For the text-containing cell, return its midpoint in (x, y) coordinate format. 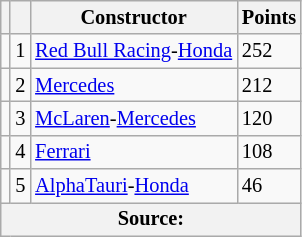
Constructor (134, 17)
2 (20, 85)
5 (20, 186)
212 (269, 85)
Ferrari (134, 152)
252 (269, 51)
McLaren-Mercedes (134, 118)
Red Bull Racing-Honda (134, 51)
AlphaTauri-Honda (134, 186)
Source: (151, 219)
46 (269, 186)
Points (269, 17)
4 (20, 152)
1 (20, 51)
108 (269, 152)
Mercedes (134, 85)
120 (269, 118)
3 (20, 118)
